Scan for the cell matching the given text and deliver its [X, Y] coordinate at center. 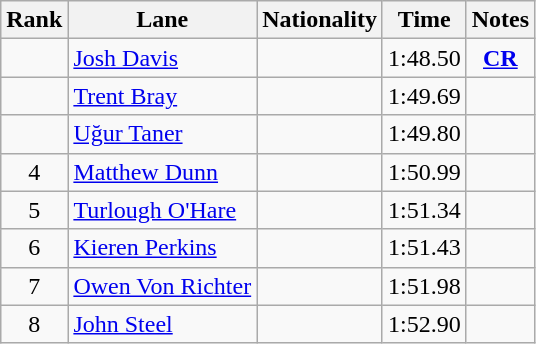
Uğur Taner [162, 134]
1:51.34 [424, 210]
Josh Davis [162, 58]
CR [500, 58]
Nationality [320, 20]
5 [34, 210]
Time [424, 20]
Lane [162, 20]
6 [34, 248]
Turlough O'Hare [162, 210]
7 [34, 286]
Matthew Dunn [162, 172]
1:49.69 [424, 96]
8 [34, 324]
1:51.98 [424, 286]
4 [34, 172]
1:51.43 [424, 248]
1:50.99 [424, 172]
1:49.80 [424, 134]
Rank [34, 20]
Kieren Perkins [162, 248]
John Steel [162, 324]
1:48.50 [424, 58]
Notes [500, 20]
Trent Bray [162, 96]
Owen Von Richter [162, 286]
1:52.90 [424, 324]
